Pinpoint the cell where the given text exists, returning its (x, y) midpoint coordinate. 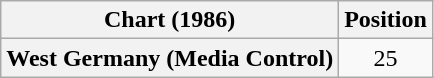
Position (386, 20)
West Germany (Media Control) (170, 58)
Chart (1986) (170, 20)
25 (386, 58)
